From the cell containing the given text, extract its center point as [x, y] coordinate. 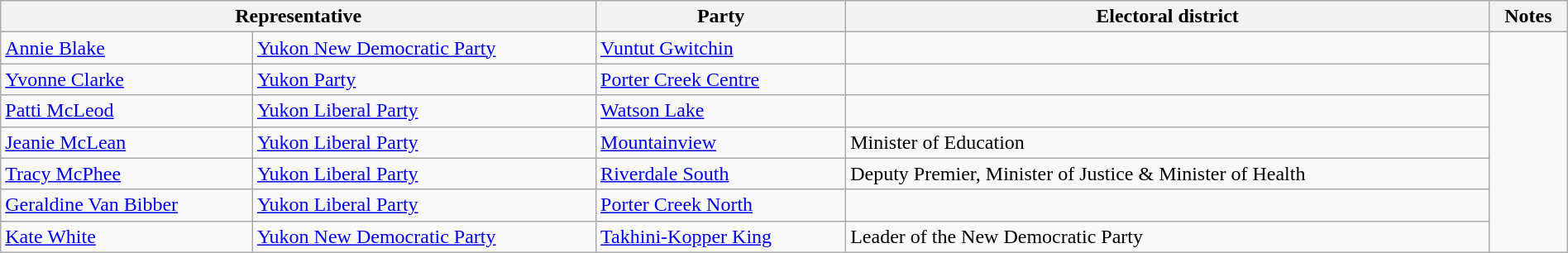
Yukon Party [423, 79]
Porter Creek Centre [721, 79]
Leader of the New Democratic Party [1168, 236]
Porter Creek North [721, 205]
Party [721, 17]
Geraldine Van Bibber [127, 205]
Minister of Education [1168, 142]
Electoral district [1168, 17]
Yvonne Clarke [127, 79]
Annie Blake [127, 48]
Notes [1528, 17]
Vuntut Gwitchin [721, 48]
Mountainview [721, 142]
Jeanie McLean [127, 142]
Representative [299, 17]
Deputy Premier, Minister of Justice & Minister of Health [1168, 174]
Riverdale South [721, 174]
Kate White [127, 236]
Watson Lake [721, 111]
Patti McLeod [127, 111]
Takhini-Kopper King [721, 236]
Tracy McPhee [127, 174]
